Detect which cell encompasses the target text, then output its [X, Y] center coordinate. 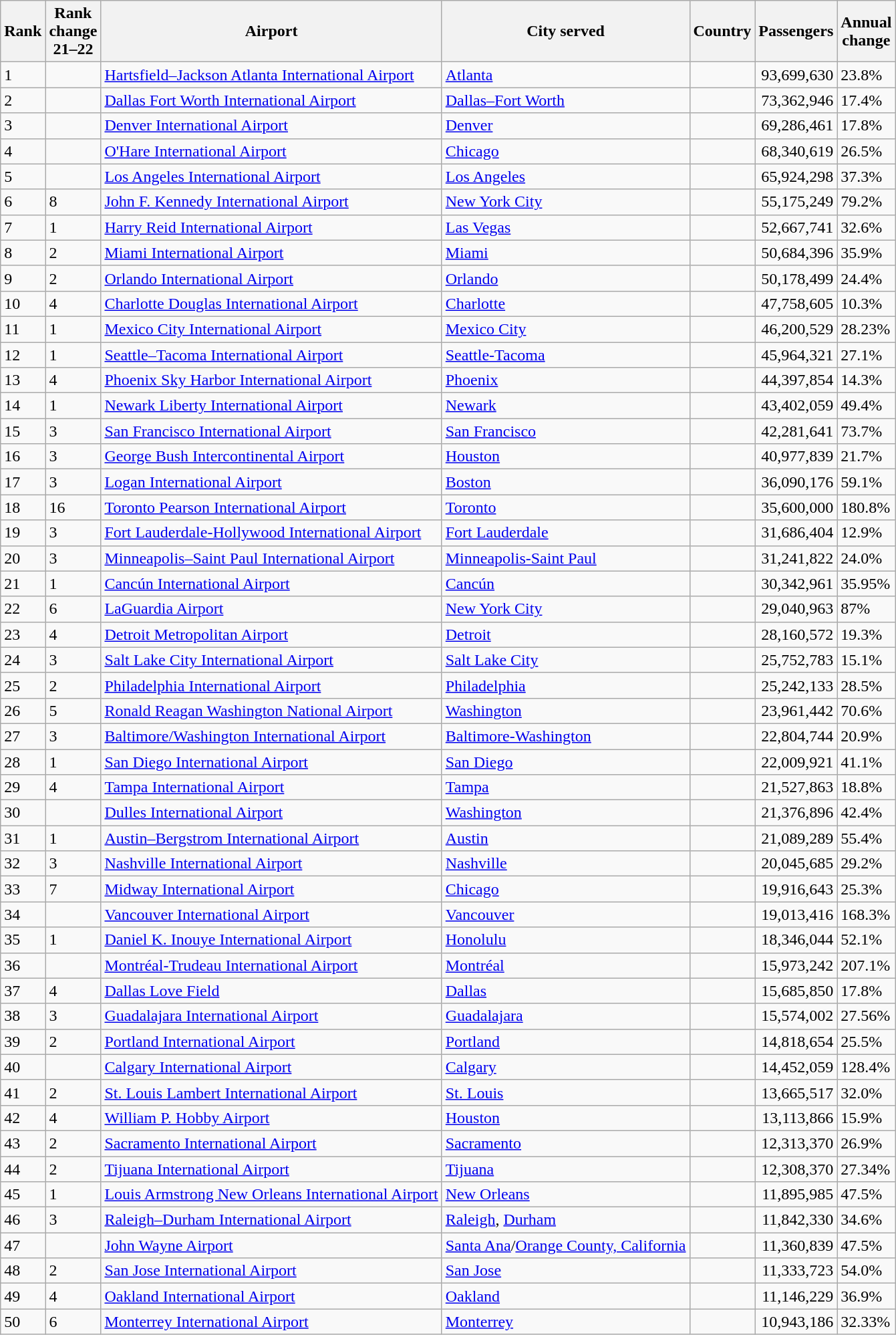
11 [23, 329]
21 [23, 584]
Austin [565, 838]
19,013,416 [796, 915]
10.3% [866, 304]
93,699,630 [796, 75]
Daniel K. Inouye International Airport [271, 940]
27 [23, 736]
37 [23, 991]
79.2% [866, 202]
40,977,839 [796, 457]
47,758,605 [796, 304]
24.4% [866, 278]
14 [23, 406]
Salt Lake City [565, 660]
Sacramento [565, 1143]
25 [23, 685]
26 [23, 711]
41.1% [866, 761]
Dallas Love Field [271, 991]
45 [23, 1195]
27.1% [866, 355]
Calgary [565, 1067]
Denver International Airport [271, 126]
Rank [23, 31]
39 [23, 1042]
San Francisco International Airport [271, 431]
26.9% [866, 1143]
20,045,685 [796, 864]
15,973,242 [796, 965]
Orlando International Airport [271, 278]
19 [23, 533]
12 [23, 355]
San Jose [565, 1271]
36 [23, 965]
14,452,059 [796, 1067]
50,684,396 [796, 253]
City served [565, 31]
Montréal [565, 965]
Ronald Reagan Washington National Airport [271, 711]
17 [23, 482]
Baltimore-Washington [565, 736]
24.0% [866, 558]
George Bush Intercontinental Airport [271, 457]
25.5% [866, 1042]
Oakland International Airport [271, 1296]
St. Louis [565, 1092]
28 [23, 761]
11,360,839 [796, 1245]
Las Vegas [565, 227]
73.7% [866, 431]
San Diego [565, 761]
Newark Liberty International Airport [271, 406]
15.9% [866, 1118]
New Orleans [565, 1195]
43 [23, 1143]
9 [23, 278]
14.3% [866, 380]
Dallas Fort Worth International Airport [271, 100]
18.8% [866, 787]
Fort Lauderdale [565, 533]
28.5% [866, 685]
Los Angeles [565, 176]
20 [23, 558]
12.9% [866, 533]
Harry Reid International Airport [271, 227]
Guadalajara [565, 1016]
22 [23, 609]
37.3% [866, 176]
44 [23, 1169]
29 [23, 787]
31 [23, 838]
13 [23, 380]
32 [23, 864]
Philadelphia International Airport [271, 685]
32.0% [866, 1092]
Santa Ana/Orange County, California [565, 1245]
69,286,461 [796, 126]
42.4% [866, 813]
34 [23, 915]
Dallas–Fort Worth [565, 100]
47 [23, 1245]
Cancún International Airport [271, 584]
Vancouver International Airport [271, 915]
Raleigh–Durham International Airport [271, 1220]
15,685,850 [796, 991]
20.9% [866, 736]
40 [23, 1067]
St. Louis Lambert International Airport [271, 1092]
87% [866, 609]
32.6% [866, 227]
Minneapolis–Saint Paul International Airport [271, 558]
23.8% [866, 75]
52,667,741 [796, 227]
Denver [565, 126]
Rankchange21–22 [73, 31]
38 [23, 1016]
55,175,249 [796, 202]
Salt Lake City International Airport [271, 660]
John F. Kennedy International Airport [271, 202]
Detroit [565, 634]
15,574,002 [796, 1016]
27.56% [866, 1016]
Honolulu [565, 940]
Monterrey [565, 1322]
35.95% [866, 584]
21,527,863 [796, 787]
Charlotte [565, 304]
21,089,289 [796, 838]
Vancouver [565, 915]
21,376,896 [796, 813]
35,600,000 [796, 507]
Newark [565, 406]
San Francisco [565, 431]
12,313,370 [796, 1143]
33 [23, 889]
34.6% [866, 1220]
36,090,176 [796, 482]
Midway International Airport [271, 889]
Seattle–Tacoma International Airport [271, 355]
22,009,921 [796, 761]
55.4% [866, 838]
Phoenix [565, 380]
168.3% [866, 915]
Orlando [565, 278]
O'Hare International Airport [271, 151]
49.4% [866, 406]
Dallas [565, 991]
Toronto [565, 507]
44,397,854 [796, 380]
207.1% [866, 965]
Miami [565, 253]
Country [722, 31]
Mexico City [565, 329]
29,040,963 [796, 609]
35 [23, 940]
25.3% [866, 889]
32.33% [866, 1322]
49 [23, 1296]
Logan International Airport [271, 482]
Miami International Airport [271, 253]
Annualchange [866, 31]
26.5% [866, 151]
10 [23, 304]
35.9% [866, 253]
LaGuardia Airport [271, 609]
Hartsfield–Jackson Atlanta International Airport [271, 75]
Tijuana [565, 1169]
Portland [565, 1042]
36.9% [866, 1296]
Nashville [565, 864]
25,752,783 [796, 660]
Seattle-Tacoma [565, 355]
19,916,643 [796, 889]
11,146,229 [796, 1296]
Guadalajara International Airport [271, 1016]
30 [23, 813]
Charlotte Douglas International Airport [271, 304]
19.3% [866, 634]
41 [23, 1092]
46 [23, 1220]
18,346,044 [796, 940]
54.0% [866, 1271]
180.8% [866, 507]
30,342,961 [796, 584]
31,241,822 [796, 558]
Philadelphia [565, 685]
15.1% [866, 660]
Tampa International Airport [271, 787]
Sacramento International Airport [271, 1143]
59.1% [866, 482]
Detroit Metropolitan Airport [271, 634]
San Jose International Airport [271, 1271]
Boston [565, 482]
Fort Lauderdale-Hollywood International Airport [271, 533]
Airport [271, 31]
Raleigh, Durham [565, 1220]
21.7% [866, 457]
28.23% [866, 329]
San Diego International Airport [271, 761]
42 [23, 1118]
42,281,641 [796, 431]
Tijuana International Airport [271, 1169]
Los Angeles International Airport [271, 176]
Mexico City International Airport [271, 329]
23,961,442 [796, 711]
68,340,619 [796, 151]
70.6% [866, 711]
Calgary International Airport [271, 1067]
65,924,298 [796, 176]
Louis Armstrong New Orleans International Airport [271, 1195]
11,842,330 [796, 1220]
45,964,321 [796, 355]
Austin–Bergstrom International Airport [271, 838]
11,895,985 [796, 1195]
Montréal-Trudeau International Airport [271, 965]
50,178,499 [796, 278]
46,200,529 [796, 329]
50 [23, 1322]
43,402,059 [796, 406]
22,804,744 [796, 736]
128.4% [866, 1067]
25,242,133 [796, 685]
13,665,517 [796, 1092]
28,160,572 [796, 634]
18 [23, 507]
12,308,370 [796, 1169]
Atlanta [565, 75]
Toronto Pearson International Airport [271, 507]
15 [23, 431]
Baltimore/Washington International Airport [271, 736]
27.34% [866, 1169]
Cancún [565, 584]
52.1% [866, 940]
14,818,654 [796, 1042]
Dulles International Airport [271, 813]
31,686,404 [796, 533]
48 [23, 1271]
Portland International Airport [271, 1042]
23 [23, 634]
Nashville International Airport [271, 864]
17.4% [866, 100]
29.2% [866, 864]
William P. Hobby Airport [271, 1118]
Oakland [565, 1296]
Passengers [796, 31]
Minneapolis-Saint Paul [565, 558]
10,943,186 [796, 1322]
73,362,946 [796, 100]
Monterrey International Airport [271, 1322]
13,113,866 [796, 1118]
11,333,723 [796, 1271]
Phoenix Sky Harbor International Airport [271, 380]
Tampa [565, 787]
24 [23, 660]
John Wayne Airport [271, 1245]
